Search for the cell housing the specified text and yield its (X, Y) center coordinate. 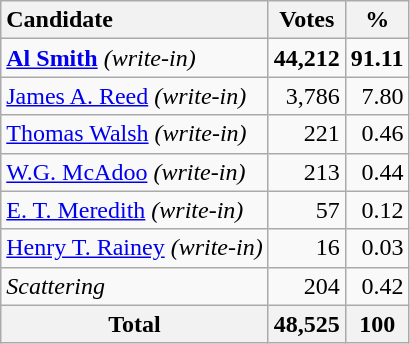
0.12 (377, 210)
91.11 (377, 58)
Votes (306, 20)
% (377, 20)
204 (306, 286)
0.46 (377, 134)
Thomas Walsh (write-in) (134, 134)
3,786 (306, 96)
100 (377, 324)
E. T. Meredith (write-in) (134, 210)
7.80 (377, 96)
221 (306, 134)
Candidate (134, 20)
16 (306, 248)
James A. Reed (write-in) (134, 96)
Scattering (134, 286)
44,212 (306, 58)
Al Smith (write-in) (134, 58)
0.42 (377, 286)
Total (134, 324)
213 (306, 172)
0.44 (377, 172)
57 (306, 210)
0.03 (377, 248)
48,525 (306, 324)
W.G. McAdoo (write-in) (134, 172)
Henry T. Rainey (write-in) (134, 248)
